Detect which cell encompasses the target text, then output its (X, Y) center coordinate. 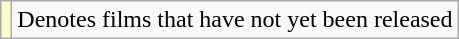
Denotes films that have not yet been released (235, 20)
